Output the [X, Y] coordinate of the center of the cell containing the given text.  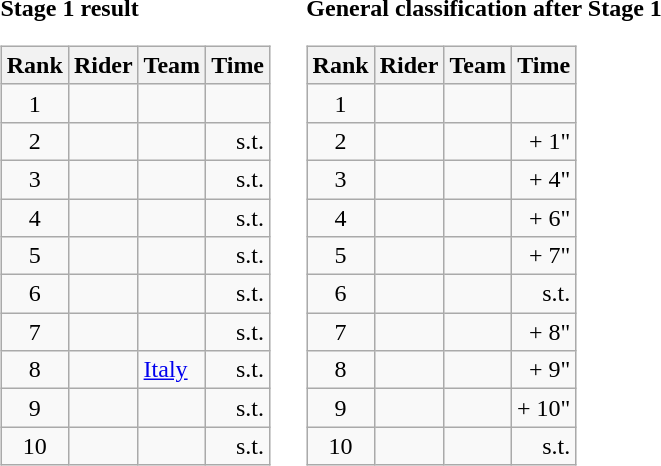
+ 6" [543, 217]
+ 1" [543, 141]
+ 9" [543, 370]
Italy [172, 370]
+ 8" [543, 332]
+ 4" [543, 179]
+ 7" [543, 256]
+ 10" [543, 408]
